Output the (X, Y) coordinate of the center of the cell containing the given text.  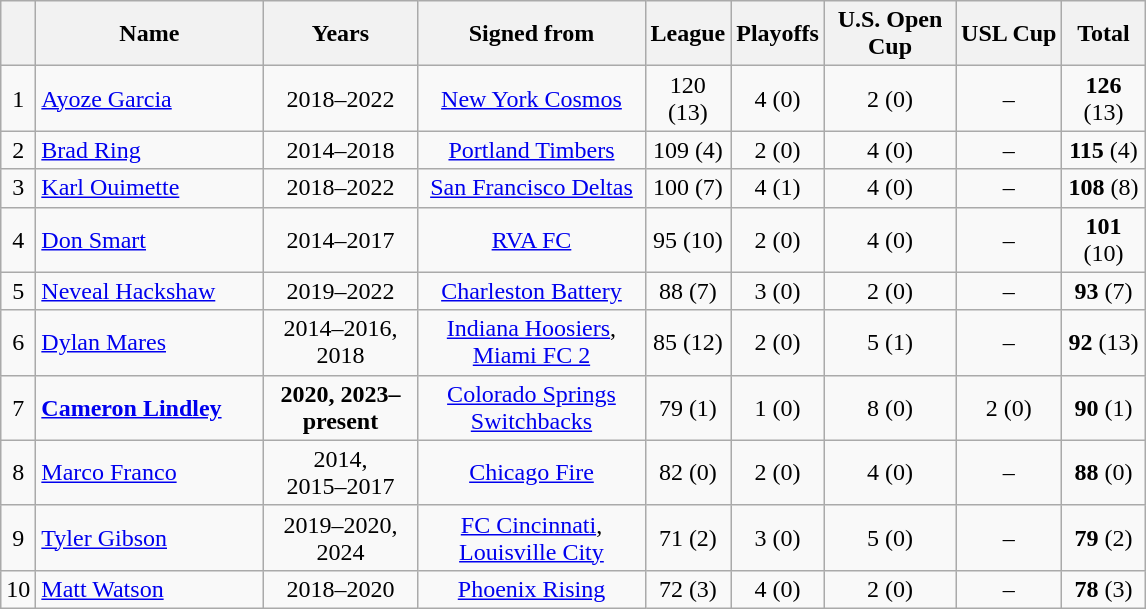
100 (7) (688, 188)
78 (3) (1104, 589)
93 (7) (1104, 291)
90 (1) (1104, 408)
115 (4) (1104, 150)
Neveal Hackshaw (150, 291)
7 (18, 408)
Phoenix Rising (532, 589)
Marco Franco (150, 472)
2014, 2015–2017 (340, 472)
2019–2020, 2024 (340, 538)
85 (12) (688, 342)
95 (10) (688, 240)
109 (4) (688, 150)
4 (18, 240)
Colorado Springs Switchbacks (532, 408)
2020, 2023–present (340, 408)
2018–2020 (340, 589)
5 (1) (890, 342)
101 (10) (1104, 240)
New York Cosmos (532, 98)
2014–2018 (340, 150)
Years (340, 34)
4 (1) (778, 188)
8 (0) (890, 408)
Ayoze Garcia (150, 98)
2014–2017 (340, 240)
2 (18, 150)
108 (8) (1104, 188)
79 (2) (1104, 538)
Cameron Lindley (150, 408)
126 (13) (1104, 98)
Dylan Mares (150, 342)
92 (13) (1104, 342)
79 (1) (688, 408)
71 (2) (688, 538)
2019–2022 (340, 291)
Playoffs (778, 34)
88 (0) (1104, 472)
Tyler Gibson (150, 538)
San Francisco Deltas (532, 188)
RVA FC (532, 240)
3 (18, 188)
6 (18, 342)
Don Smart (150, 240)
5 (0) (890, 538)
FC Cincinnati, Louisville City (532, 538)
9 (18, 538)
Charleston Battery (532, 291)
5 (18, 291)
2014–2016, 2018 (340, 342)
72 (3) (688, 589)
Signed from (532, 34)
Indiana Hoosiers, Miami FC 2 (532, 342)
Portland Timbers (532, 150)
Total (1104, 34)
League (688, 34)
82 (0) (688, 472)
1 (18, 98)
USL Cup (1009, 34)
Brad Ring (150, 150)
10 (18, 589)
Karl Ouimette (150, 188)
U.S. Open Cup (890, 34)
88 (7) (688, 291)
120 (13) (688, 98)
Name (150, 34)
Matt Watson (150, 589)
Chicago Fire (532, 472)
1 (0) (778, 408)
8 (18, 472)
